Identify which cell holds the provided text, then report its [X, Y] central coordinate. 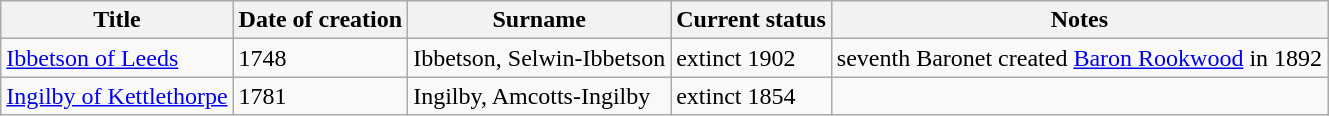
1748 [320, 58]
Ingilby, Amcotts-Ingilby [540, 96]
1781 [320, 96]
Ingilby of Kettlethorpe [117, 96]
Current status [752, 20]
Ibbetson of Leeds [117, 58]
seventh Baronet created Baron Rookwood in 1892 [1079, 58]
Surname [540, 20]
extinct 1902 [752, 58]
Date of creation [320, 20]
Ibbetson, Selwin-Ibbetson [540, 58]
Title [117, 20]
extinct 1854 [752, 96]
Notes [1079, 20]
